Return the (x, y) coordinate for the center point of the cell that contains the specified text.  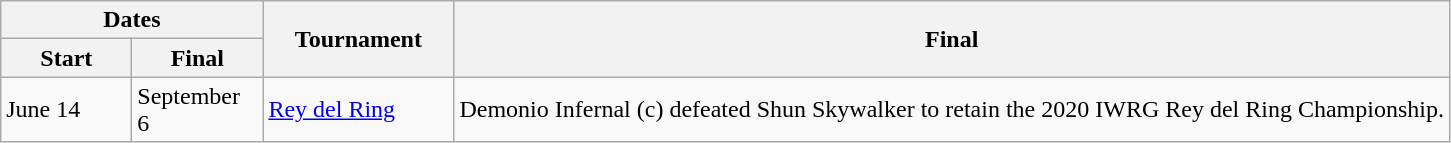
September 6 (198, 110)
Dates (132, 20)
June 14 (66, 110)
Demonio Infernal (c) defeated Shun Skywalker to retain the 2020 IWRG Rey del Ring Championship. (952, 110)
Start (66, 58)
Tournament (358, 39)
Rey del Ring (358, 110)
